Capture the cell that displays the provided text and extract its [X, Y] central coordinate. 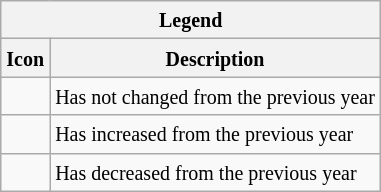
Legend [191, 20]
Has decreased from the previous year [216, 172]
Has not changed from the previous year [216, 96]
Description [216, 58]
Icon [26, 58]
Has increased from the previous year [216, 134]
